Pinpoint the cell where the given text exists, returning its [x, y] midpoint coordinate. 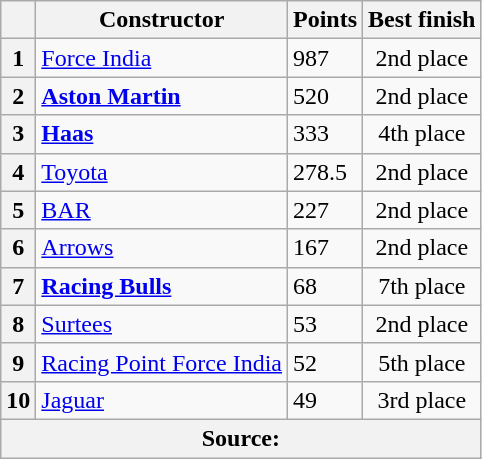
Force India [162, 58]
49 [326, 400]
53 [326, 324]
520 [326, 96]
Haas [162, 134]
Constructor [162, 20]
Racing Bulls [162, 286]
5 [18, 210]
1 [18, 58]
6 [18, 248]
278.5 [326, 172]
10 [18, 400]
9 [18, 362]
Arrows [162, 248]
Jaguar [162, 400]
8 [18, 324]
4th place [422, 134]
68 [326, 286]
167 [326, 248]
Aston Martin [162, 96]
333 [326, 134]
Source: [241, 438]
Points [326, 20]
7 [18, 286]
7th place [422, 286]
BAR [162, 210]
3 [18, 134]
52 [326, 362]
4 [18, 172]
Toyota [162, 172]
2 [18, 96]
227 [326, 210]
Racing Point Force India [162, 362]
3rd place [422, 400]
Best finish [422, 20]
Surtees [162, 324]
987 [326, 58]
5th place [422, 362]
